Scan for the cell matching the given text and deliver its [X, Y] coordinate at center. 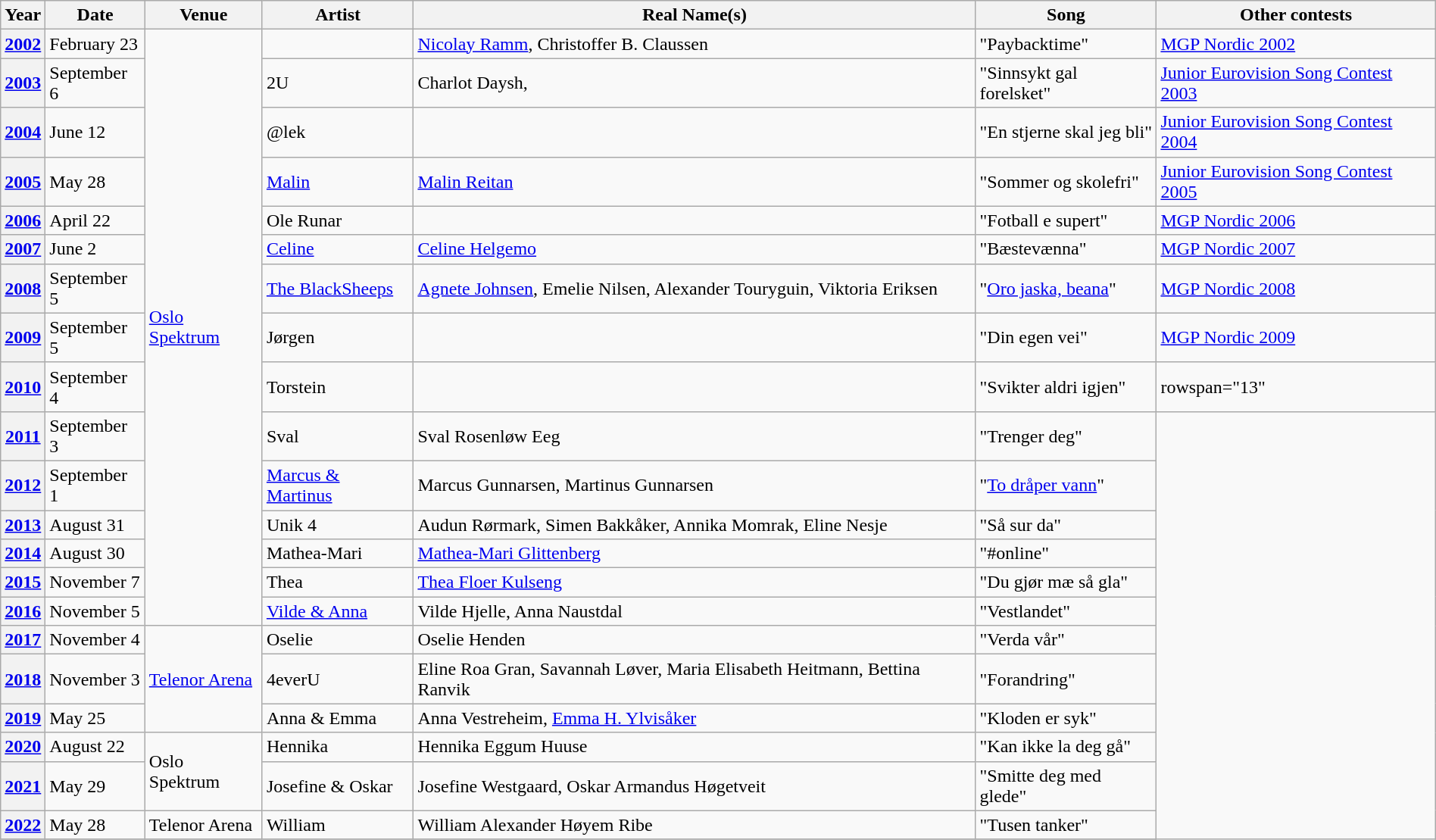
November 7 [95, 582]
Malin Reitan [695, 182]
Josefine Westgaard, Oskar Armandus Høgetveit [695, 786]
Mathea-Mari [338, 554]
November 3 [95, 679]
"Sinnsykt gal forelsket" [1066, 83]
April 22 [95, 220]
"Kan ikke la deg gå" [1066, 747]
August 30 [95, 554]
"Tusen tanker" [1066, 825]
"Oro jaska, beana" [1066, 288]
2011 [23, 436]
William [338, 825]
2004 [23, 132]
September 4 [95, 386]
MGP Nordic 2008 [1296, 288]
Celine Helgemo [695, 249]
Date [95, 15]
"En stjerne skal jeg bli" [1066, 132]
Anna & Emma [338, 718]
Agnete Johnsen, Emelie Nilsen, Alexander Touryguin, Viktoria Eriksen [695, 288]
@lek [338, 132]
September 1 [95, 485]
Mathea-Mari Glittenberg [695, 554]
The BlackSheeps [338, 288]
Charlot Daysh, [695, 83]
Real Name(s) [695, 15]
Venue [203, 15]
Sval [338, 436]
September 3 [95, 436]
August 31 [95, 525]
Oselie [338, 640]
"Fotball e supert" [1066, 220]
Josefine & Oskar [338, 786]
"Din egen vei" [1066, 338]
Thea Floer Kulseng [695, 582]
Other contests [1296, 15]
"Svikter aldri igjen" [1066, 386]
2019 [23, 718]
"Du gjør mæ så gla" [1066, 582]
Hennika [338, 747]
"Sommer og skolefri" [1066, 182]
Ole Runar [338, 220]
"Forandring" [1066, 679]
Year [23, 15]
Marcus Gunnarsen, Martinus Gunnarsen [695, 485]
MGP Nordic 2002 [1296, 44]
MGP Nordic 2007 [1296, 249]
Sval Rosenløw Eeg [695, 436]
2014 [23, 554]
2007 [23, 249]
May 29 [95, 786]
Jørgen [338, 338]
2013 [23, 525]
Nicolay Ramm, Christoffer B. Claussen [695, 44]
2015 [23, 582]
Junior Eurovision Song Contest 2004 [1296, 132]
Vilde Hjelle, Anna Naustdal [695, 611]
Eline Roa Gran, Savannah Løver, Maria Elisabeth Heitmann, Bettina Ranvik [695, 679]
"Verda vår" [1066, 640]
4everU [338, 679]
Junior Eurovision Song Contest 2005 [1296, 182]
June 12 [95, 132]
Thea [338, 582]
"Kloden er syk" [1066, 718]
2017 [23, 640]
"To dråper vann" [1066, 485]
Marcus & Martinus [338, 485]
"Smitte deg med glede" [1066, 786]
2021 [23, 786]
2008 [23, 288]
MGP Nordic 2006 [1296, 220]
"Trenger deg" [1066, 436]
2002 [23, 44]
2003 [23, 83]
rowspan="13" [1296, 386]
Unik 4 [338, 525]
MGP Nordic 2009 [1296, 338]
"#online" [1066, 554]
2012 [23, 485]
2016 [23, 611]
May 25 [95, 718]
2006 [23, 220]
2009 [23, 338]
Celine [338, 249]
Malin [338, 182]
"Paybacktime" [1066, 44]
November 4 [95, 640]
Oselie Henden [695, 640]
Vilde & Anna [338, 611]
Audun Rørmark, Simen Bakkåker, Annika Momrak, Eline Nesje [695, 525]
February 23 [95, 44]
"Bæstevænna" [1066, 249]
November 5 [95, 611]
Junior Eurovision Song Contest 2003 [1296, 83]
June 2 [95, 249]
Artist [338, 15]
"Vestlandet" [1066, 611]
2020 [23, 747]
Song [1066, 15]
"Så sur da" [1066, 525]
September 6 [95, 83]
Anna Vestreheim, Emma H. Ylvisåker [695, 718]
2U [338, 83]
August 22 [95, 747]
Torstein [338, 386]
Hennika Eggum Huuse [695, 747]
William Alexander Høyem Ribe [695, 825]
2018 [23, 679]
2022 [23, 825]
2010 [23, 386]
2005 [23, 182]
